For the text-containing cell, return its midpoint in [X, Y] coordinate format. 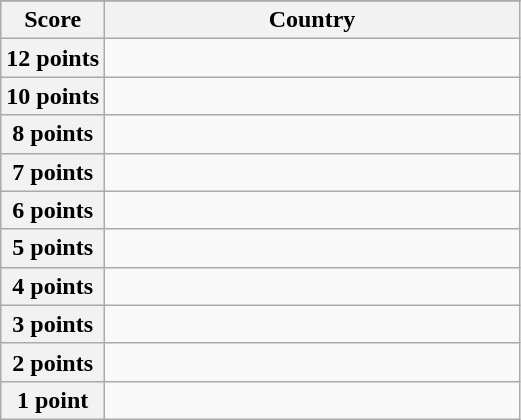
1 point [53, 400]
2 points [53, 362]
8 points [53, 134]
3 points [53, 324]
12 points [53, 58]
Score [53, 20]
Country [312, 20]
4 points [53, 286]
7 points [53, 172]
6 points [53, 210]
5 points [53, 248]
10 points [53, 96]
